Determine the (x, y) coordinate at the center of the cell enclosing the given text.  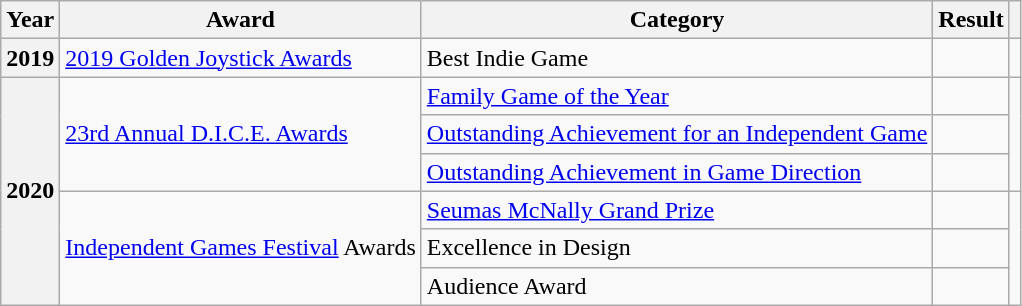
Result (971, 20)
Family Game of the Year (677, 96)
Outstanding Achievement in Game Direction (677, 172)
2020 (30, 191)
Outstanding Achievement for an Independent Game (677, 134)
Seumas McNally Grand Prize (677, 210)
2019 Golden Joystick Awards (240, 58)
Audience Award (677, 286)
Year (30, 20)
Best Indie Game (677, 58)
Excellence in Design (677, 248)
2019 (30, 58)
Independent Games Festival Awards (240, 248)
Award (240, 20)
23rd Annual D.I.C.E. Awards (240, 134)
Category (677, 20)
